Identify which cell holds the provided text, then report its [X, Y] central coordinate. 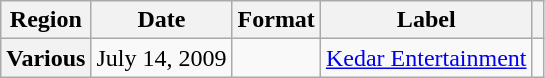
Various [46, 58]
Kedar Entertainment [426, 58]
July 14, 2009 [162, 58]
Date [162, 20]
Region [46, 20]
Label [426, 20]
Format [276, 20]
